Provide the (X, Y) coordinate of the cell's center where the given text is located.  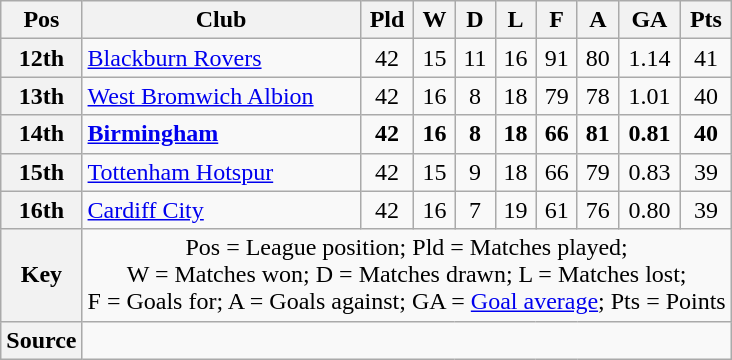
Pld (387, 20)
Source (42, 340)
9 (475, 172)
15th (42, 172)
Cardiff City (221, 210)
14th (42, 134)
0.80 (649, 210)
F (556, 20)
Club (221, 20)
41 (706, 58)
L (516, 20)
78 (598, 96)
D (475, 20)
West Bromwich Albion (221, 96)
Pos (42, 20)
Birmingham (221, 134)
13th (42, 96)
11 (475, 58)
1.01 (649, 96)
81 (598, 134)
W (434, 20)
61 (556, 210)
7 (475, 210)
16th (42, 210)
12th (42, 58)
Blackburn Rovers (221, 58)
1.14 (649, 58)
Key (42, 275)
GA (649, 20)
Pts (706, 20)
19 (516, 210)
0.81 (649, 134)
76 (598, 210)
80 (598, 58)
Tottenham Hotspur (221, 172)
91 (556, 58)
A (598, 20)
0.83 (649, 172)
